Search for the cell housing the specified text and yield its (x, y) center coordinate. 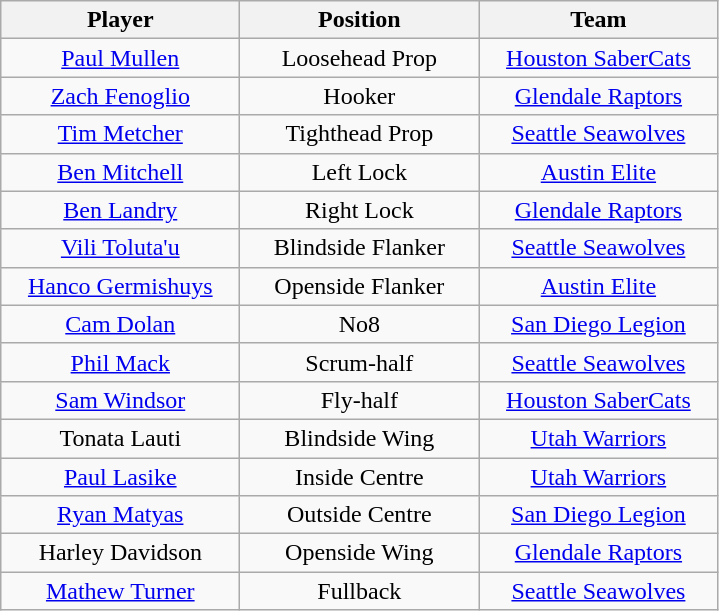
Ben Mitchell (120, 172)
Hooker (360, 96)
Hanco Germishuys (120, 286)
Paul Mullen (120, 58)
Loosehead Prop (360, 58)
Blindside Wing (360, 438)
Fly-half (360, 400)
Left Lock (360, 172)
Inside Centre (360, 477)
No8 (360, 324)
Position (360, 20)
Ryan Matyas (120, 515)
Cam Dolan (120, 324)
Tonata Lauti (120, 438)
Paul Lasike (120, 477)
Right Lock (360, 210)
Tim Metcher (120, 134)
Openside Flanker (360, 286)
Mathew Turner (120, 591)
Fullback (360, 591)
Ben Landry (120, 210)
Team (598, 20)
Openside Wing (360, 553)
Blindside Flanker (360, 248)
Vili Toluta'u (120, 248)
Sam Windsor (120, 400)
Outside Centre (360, 515)
Phil Mack (120, 362)
Scrum-half (360, 362)
Tighthead Prop (360, 134)
Harley Davidson (120, 553)
Zach Fenoglio (120, 96)
Player (120, 20)
